Scan for the cell matching the given text and deliver its (X, Y) coordinate at center. 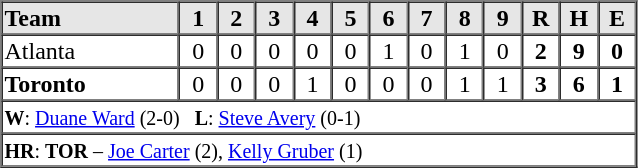
4 (312, 18)
E (617, 18)
HR: TOR – Joe Carter (2), Kelly Gruber (1) (319, 150)
5 (350, 18)
R (541, 18)
7 (427, 18)
H (579, 18)
Toronto (91, 84)
W: Duane Ward (2-0) L: Steve Avery (0-1) (319, 116)
Atlanta (91, 50)
Team (91, 18)
8 (465, 18)
